Identify which cell holds the provided text, then report its (X, Y) central coordinate. 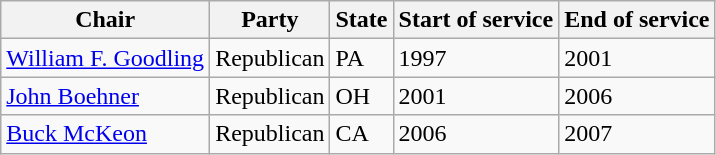
Chair (106, 20)
Buck McKeon (106, 134)
Start of service (476, 20)
William F. Goodling (106, 58)
OH (362, 96)
State (362, 20)
Party (270, 20)
2007 (637, 134)
CA (362, 134)
End of service (637, 20)
1997 (476, 58)
PA (362, 58)
John Boehner (106, 96)
